Find where the given text appears and provide that cell's center as (X, Y) coordinate. 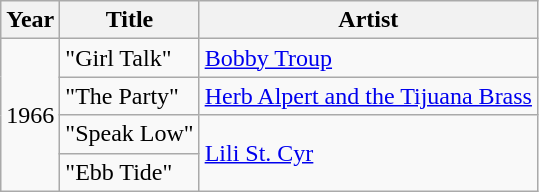
Herb Alpert and the Tijuana Brass (368, 96)
Year (30, 20)
Title (130, 20)
"Speak Low" (130, 134)
1966 (30, 115)
"Girl Talk" (130, 58)
"Ebb Tide" (130, 172)
Lili St. Cyr (368, 153)
Bobby Troup (368, 58)
Artist (368, 20)
"The Party" (130, 96)
